Search for the cell housing the specified text and yield its [x, y] center coordinate. 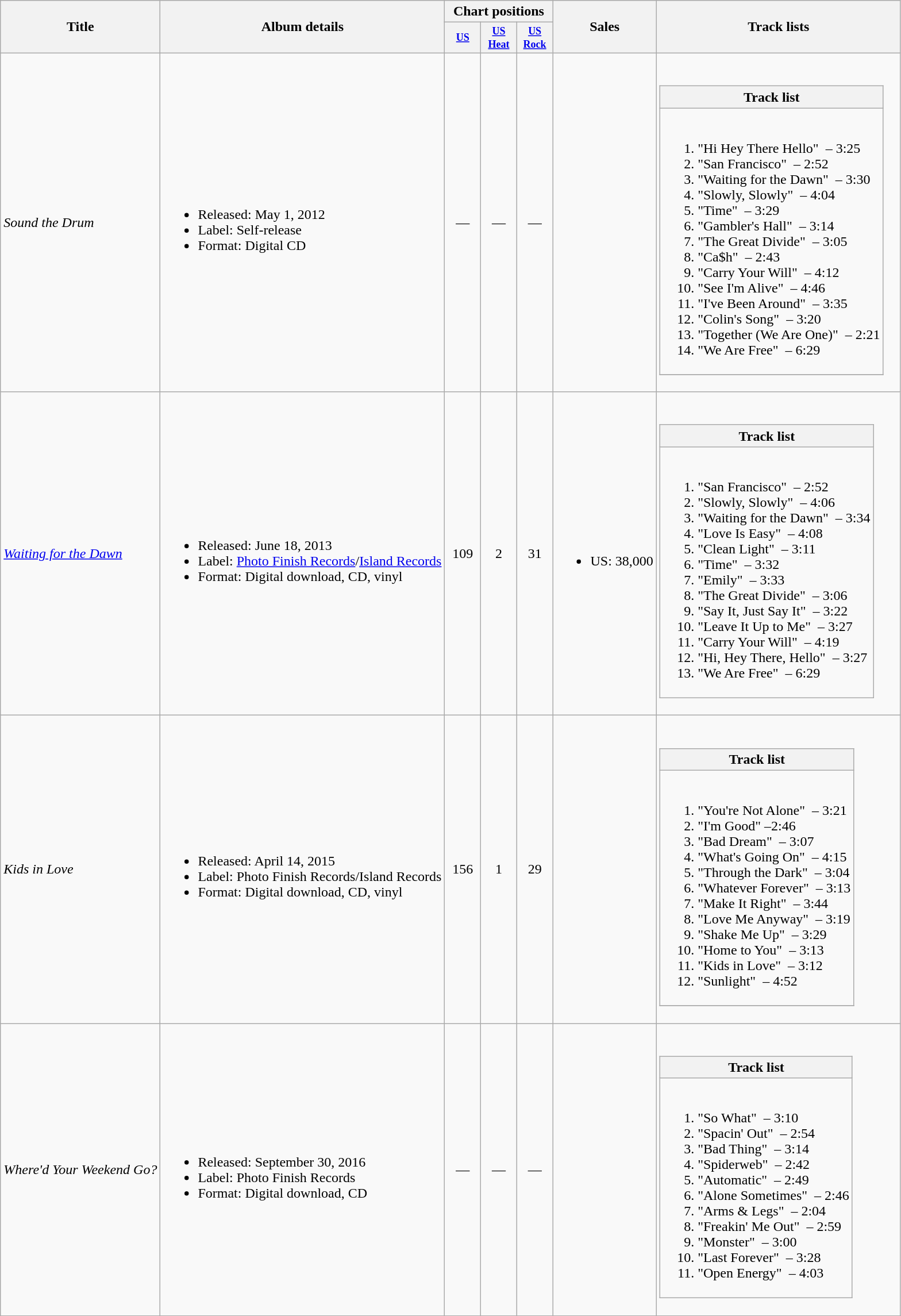
Sound the Drum [80, 222]
Kids in Love [80, 869]
Track lists [778, 27]
31 [534, 554]
Where'd Your Weekend Go? [80, 1170]
Released: June 18, 2013Label: Photo Finish Records/Island RecordsFormat: Digital download, CD, vinyl [302, 554]
Waiting for the Dawn [80, 554]
Released: September 30, 2016Label: Photo Finish RecordsFormat: Digital download, CD [302, 1170]
US Heat [499, 38]
Sales [604, 27]
109 [463, 554]
156 [463, 869]
Album details [302, 27]
US: 38,000 [604, 554]
US Rock [534, 38]
Released: April 14, 2015Label: Photo Finish Records/Island RecordsFormat: Digital download, CD, vinyl [302, 869]
Title [80, 27]
29 [534, 869]
Chart positions [499, 11]
2 [499, 554]
1 [499, 869]
US [463, 38]
Released: May 1, 2012Label: Self-releaseFormat: Digital CD [302, 222]
